Locate the cell with the specified text and output its [X, Y] center coordinate. 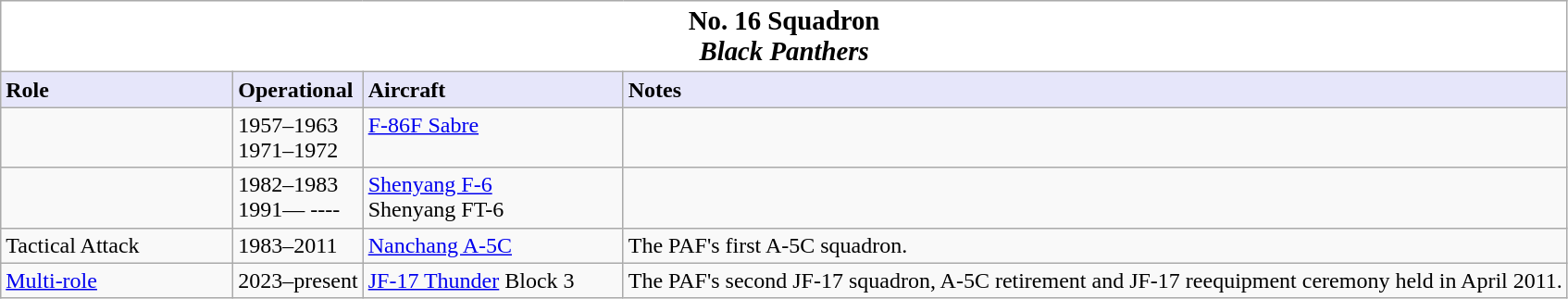
1983–2011 [298, 245]
Tactical Attack [117, 245]
Aircraft [492, 90]
Shenyang F-6Shenyang FT-6 [492, 198]
Multi-role [117, 280]
Nanchang A-5C [492, 245]
2023–present [298, 280]
Operational [298, 90]
1957–19631971–1972 [298, 137]
The PAF's first A-5C squadron. [1095, 245]
No. 16 Squadron Black Panthers [785, 37]
Role [117, 90]
1982–1983 1991— ---- [298, 198]
F-86F Sabre [492, 137]
The PAF's second JF-17 squadron, A-5C retirement and JF-17 reequipment ceremony held in April 2011. [1095, 280]
Notes [1095, 90]
JF-17 Thunder Block 3 [492, 280]
